Pinpoint the cell where the given text exists, returning its [x, y] midpoint coordinate. 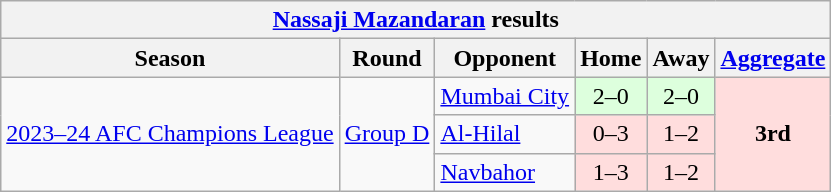
Round [387, 58]
Nassaji Mazandaran results [416, 20]
Season [170, 58]
Navbahor [505, 172]
Aggregate [773, 58]
Opponent [505, 58]
3rd [773, 134]
Group D [387, 134]
Away [681, 58]
2023–24 AFC Champions League [170, 134]
Mumbai City [505, 96]
1–3 [611, 172]
Al-Hilal [505, 134]
0–3 [611, 134]
Home [611, 58]
